Output the [X, Y] coordinate of the center of the cell containing the given text.  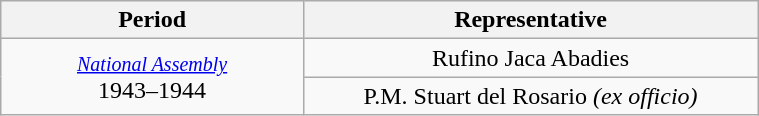
P.M. Stuart del Rosario (ex officio) [530, 96]
Period [152, 20]
National Assembly1943–1944 [152, 77]
Rufino Jaca Abadies [530, 58]
Representative [530, 20]
